Return the (X, Y) coordinate for the center point of the cell that contains the specified text.  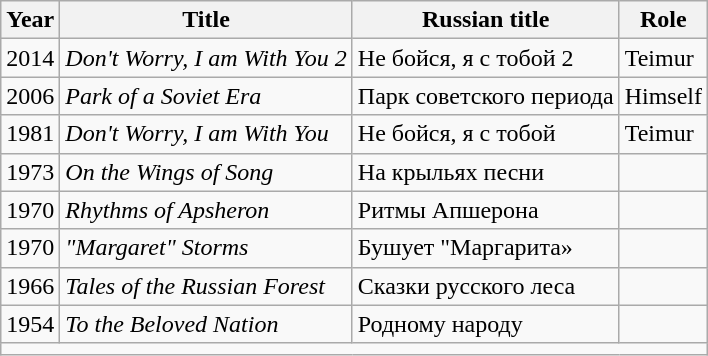
1973 (30, 172)
Year (30, 20)
Park of a Soviet Era (206, 96)
Бушует "Маргарита» (486, 248)
Родному народу (486, 324)
1981 (30, 134)
Title (206, 20)
Role (663, 20)
2006 (30, 96)
Парк советского периода (486, 96)
Rhythms of Apsheron (206, 210)
Himself (663, 96)
Не бойся, я с тобой (486, 134)
Don't Worry, I am With You 2 (206, 58)
На крыльях песни (486, 172)
Russian title (486, 20)
Ритмы Апшерона (486, 210)
Не бойся, я с тобой 2 (486, 58)
"Margaret" Storms (206, 248)
2014 (30, 58)
1954 (30, 324)
Сказки русского леса (486, 286)
To the Beloved Nation (206, 324)
Tales of the Russian Forest (206, 286)
1966 (30, 286)
Don't Worry, I am With You (206, 134)
On the Wings of Song (206, 172)
